Provide the [X, Y] coordinate of the cell's center where the given text is located.  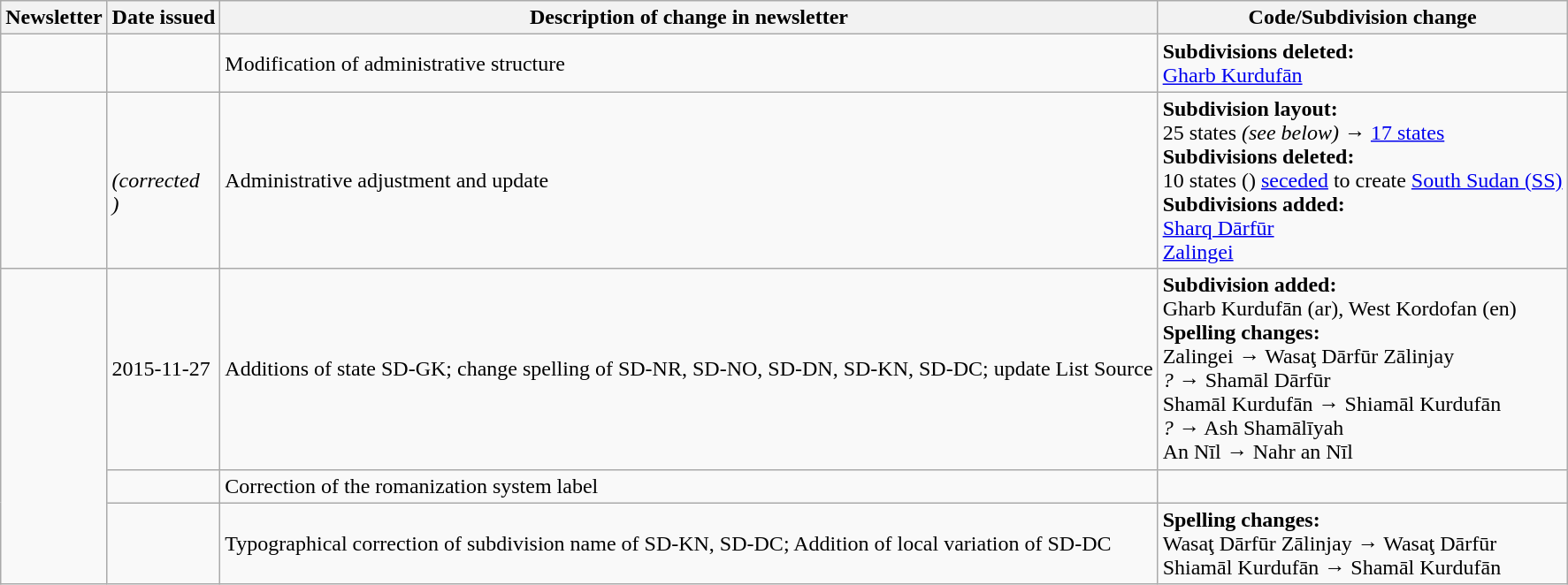
Typographical correction of subdivision name of SD-KN, SD-DC; Addition of local variation of SD-DC [689, 543]
2015-11-27 [164, 369]
Spelling changes: Wasaţ Dārfūr Zālinjay → Wasaţ Dārfūr Shiamāl Kurdufān → Shamāl Kurdufān [1362, 543]
Newsletter [54, 18]
(corrected ) [164, 180]
Modification of administrative structure [689, 64]
Subdivisions deleted: Gharb Kurdufān [1362, 64]
Description of change in newsletter [689, 18]
Administrative adjustment and update [689, 180]
Additions of state SD-GK; change spelling of SD-NR, SD-NO, SD-DN, SD-KN, SD-DC; update List Source [689, 369]
Correction of the romanization system label [689, 486]
Code/Subdivision change [1362, 18]
Date issued [164, 18]
